Return (X, Y) of the center of cell containing provided text 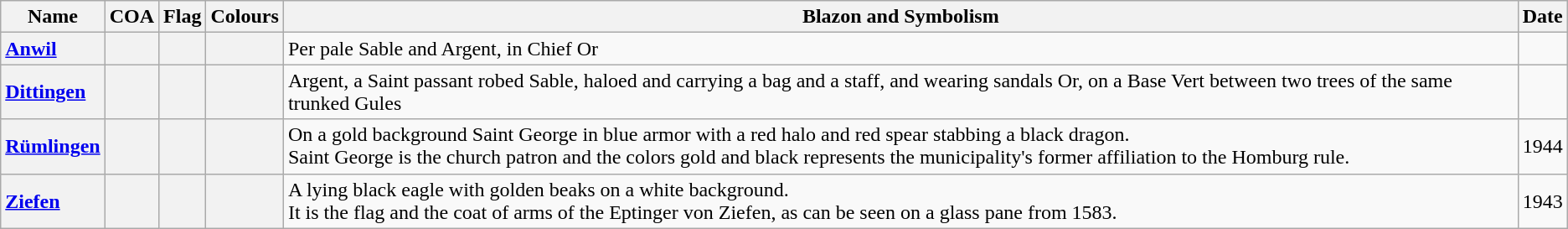
Ziefen (53, 201)
Blazon and Symbolism (900, 17)
COA (132, 17)
Rümlingen (53, 146)
Flag (183, 17)
Name (53, 17)
Per pale Sable and Argent, in Chief Or (900, 49)
1944 (1543, 146)
Dittingen (53, 92)
Colours (245, 17)
1943 (1543, 201)
Date (1543, 17)
Anwil (53, 49)
